Provide the (X, Y) coordinate of the cell's center where the given text is located.  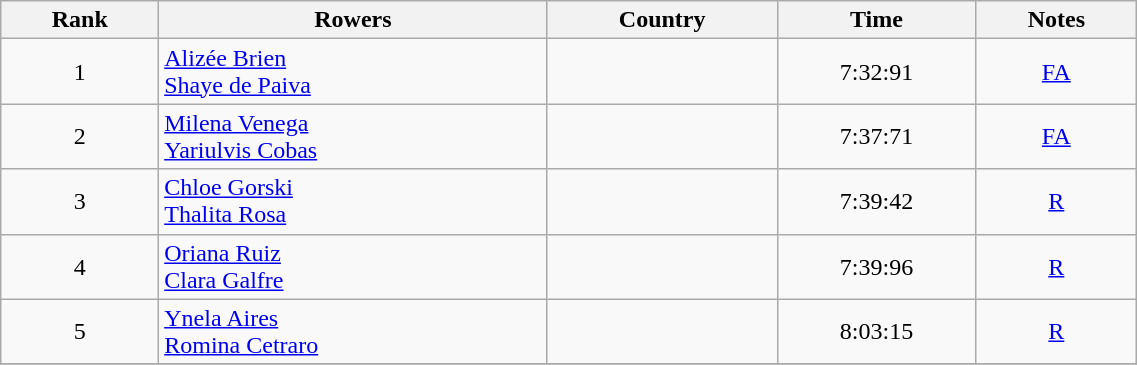
7:39:96 (876, 266)
2 (80, 136)
8:03:15 (876, 332)
Notes (1056, 20)
7:39:42 (876, 202)
Rowers (353, 20)
Country (662, 20)
Milena VenegaYariulvis Cobas (353, 136)
1 (80, 72)
7:37:71 (876, 136)
Time (876, 20)
Ynela AiresRomina Cetraro (353, 332)
Chloe GorskiThalita Rosa (353, 202)
Alizée BrienShaye de Paiva (353, 72)
7:32:91 (876, 72)
5 (80, 332)
4 (80, 266)
3 (80, 202)
Rank (80, 20)
Oriana RuizClara Galfre (353, 266)
